Capture the cell that displays the provided text and extract its [X, Y] central coordinate. 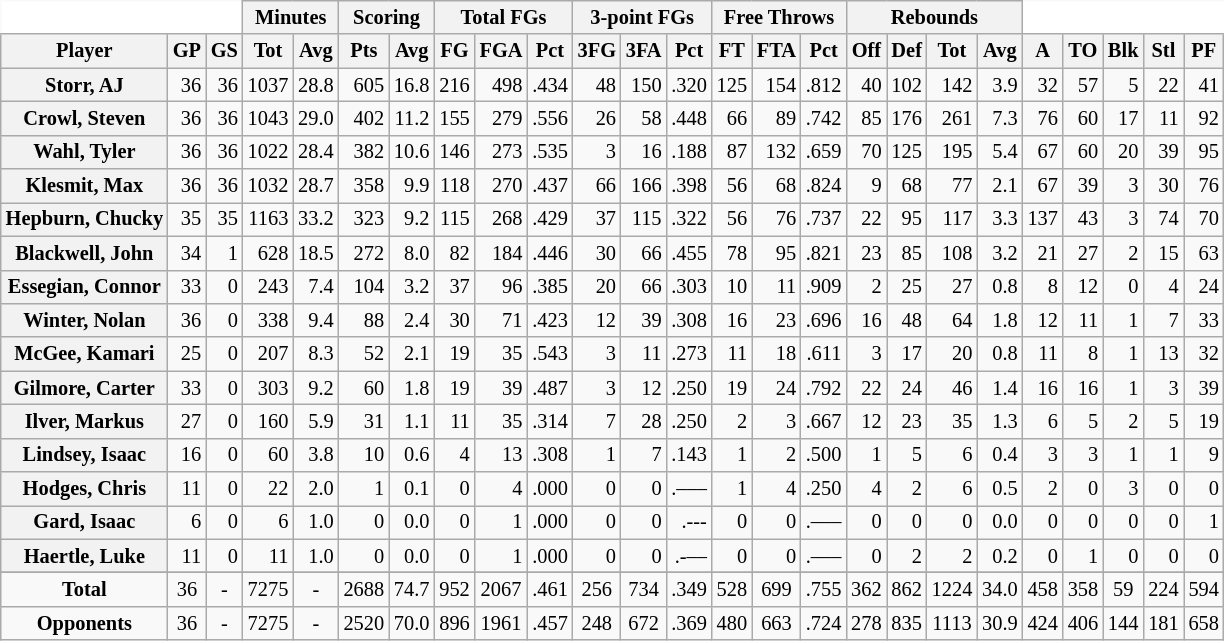
1961 [502, 623]
78 [732, 253]
0.1 [412, 489]
160 [268, 421]
273 [502, 152]
.143 [688, 455]
278 [866, 623]
26 [597, 118]
GS [224, 51]
GP [187, 51]
FT [732, 51]
.812 [824, 85]
1.3 [1000, 421]
.611 [824, 354]
150 [644, 85]
382 [364, 152]
Total FGs [503, 17]
.398 [688, 186]
272 [364, 253]
58 [644, 118]
1.1 [412, 421]
41 [1204, 85]
.724 [824, 623]
528 [732, 589]
Off [866, 51]
96 [502, 287]
216 [454, 85]
896 [454, 623]
34.0 [1000, 589]
.369 [688, 623]
Hepburn, Chucky [84, 219]
663 [776, 623]
28.7 [316, 186]
207 [268, 354]
Klesmit, Max [84, 186]
498 [502, 85]
7.3 [1000, 118]
154 [776, 85]
.385 [550, 287]
628 [268, 253]
Pts [364, 51]
.457 [550, 623]
Player [84, 51]
43 [1083, 219]
.188 [688, 152]
2688 [364, 589]
338 [268, 320]
.455 [688, 253]
3.9 [1000, 85]
3.3 [1000, 219]
59 [1123, 589]
57 [1083, 85]
248 [597, 623]
734 [644, 589]
74.7 [412, 589]
132 [776, 152]
Lindsey, Isaac [84, 455]
1113 [952, 623]
77 [952, 186]
2.0 [316, 489]
.742 [824, 118]
0.2 [1000, 556]
.755 [824, 589]
424 [1043, 623]
1022 [268, 152]
Rebounds [934, 17]
.314 [550, 421]
672 [644, 623]
142 [952, 85]
28.8 [316, 85]
3-point FGs [642, 17]
279 [502, 118]
.434 [550, 85]
303 [268, 388]
Opponents [84, 623]
7.4 [316, 287]
34 [187, 253]
.696 [824, 320]
.429 [550, 219]
Stl [1163, 51]
1163 [268, 219]
Essegian, Connor [84, 287]
30.9 [1000, 623]
184 [502, 253]
0.4 [1000, 455]
Blackwell, John [84, 253]
9.9 [412, 186]
.500 [824, 455]
.--- [688, 522]
1224 [952, 589]
Wahl, Tyler [84, 152]
594 [1204, 589]
52 [364, 354]
224 [1163, 589]
862 [907, 589]
5.4 [1000, 152]
Ilver, Markus [84, 421]
71 [502, 320]
31 [364, 421]
Def [907, 51]
Winter, Nolan [84, 320]
.737 [824, 219]
.-–– [688, 556]
28.4 [316, 152]
70.0 [412, 623]
PF [1204, 51]
.659 [824, 152]
1043 [268, 118]
5.9 [316, 421]
Total [84, 589]
699 [776, 589]
.909 [824, 287]
0.6 [412, 455]
118 [454, 186]
.448 [688, 118]
1037 [268, 85]
.461 [550, 589]
.824 [824, 186]
64 [952, 320]
3FG [597, 51]
458 [1043, 589]
1.4 [1000, 388]
176 [907, 118]
.349 [688, 589]
Minutes [291, 17]
Gilmore, Carter [84, 388]
Hodges, Chris [84, 489]
323 [364, 219]
268 [502, 219]
.320 [688, 85]
658 [1204, 623]
835 [907, 623]
480 [732, 623]
.535 [550, 152]
952 [454, 589]
63 [1204, 253]
243 [268, 287]
362 [866, 589]
FG [454, 51]
.322 [688, 219]
.423 [550, 320]
402 [364, 118]
92 [1204, 118]
.437 [550, 186]
605 [364, 85]
3FA [644, 51]
Free Throws [780, 17]
8.3 [316, 354]
104 [364, 287]
Haertle, Luke [84, 556]
82 [454, 253]
21 [1043, 253]
256 [597, 589]
10.6 [412, 152]
2067 [502, 589]
11.2 [412, 118]
Scoring [387, 17]
144 [1123, 623]
.556 [550, 118]
2.4 [412, 320]
.792 [824, 388]
16.8 [412, 85]
261 [952, 118]
18 [776, 354]
0.5 [1000, 489]
Gard, Isaac [84, 522]
33.2 [316, 219]
Storr, AJ [84, 85]
117 [952, 219]
74 [1163, 219]
A [1043, 51]
Crowl, Steven [84, 118]
2520 [364, 623]
270 [502, 186]
89 [776, 118]
TO [1083, 51]
406 [1083, 623]
29.0 [316, 118]
FGA [502, 51]
40 [866, 85]
166 [644, 186]
108 [952, 253]
.667 [824, 421]
3.8 [316, 455]
McGee, Kamari [84, 354]
1032 [268, 186]
.543 [550, 354]
155 [454, 118]
28 [644, 421]
.821 [824, 253]
9.4 [316, 320]
.446 [550, 253]
102 [907, 85]
88 [364, 320]
146 [454, 152]
181 [1163, 623]
46 [952, 388]
.303 [688, 287]
.273 [688, 354]
FTA [776, 51]
.487 [550, 388]
18.5 [316, 253]
195 [952, 152]
8.0 [412, 253]
15 [1163, 253]
87 [732, 152]
137 [1043, 219]
Blk [1123, 51]
